Find where the given text appears and provide that cell's center as [X, Y] coordinate. 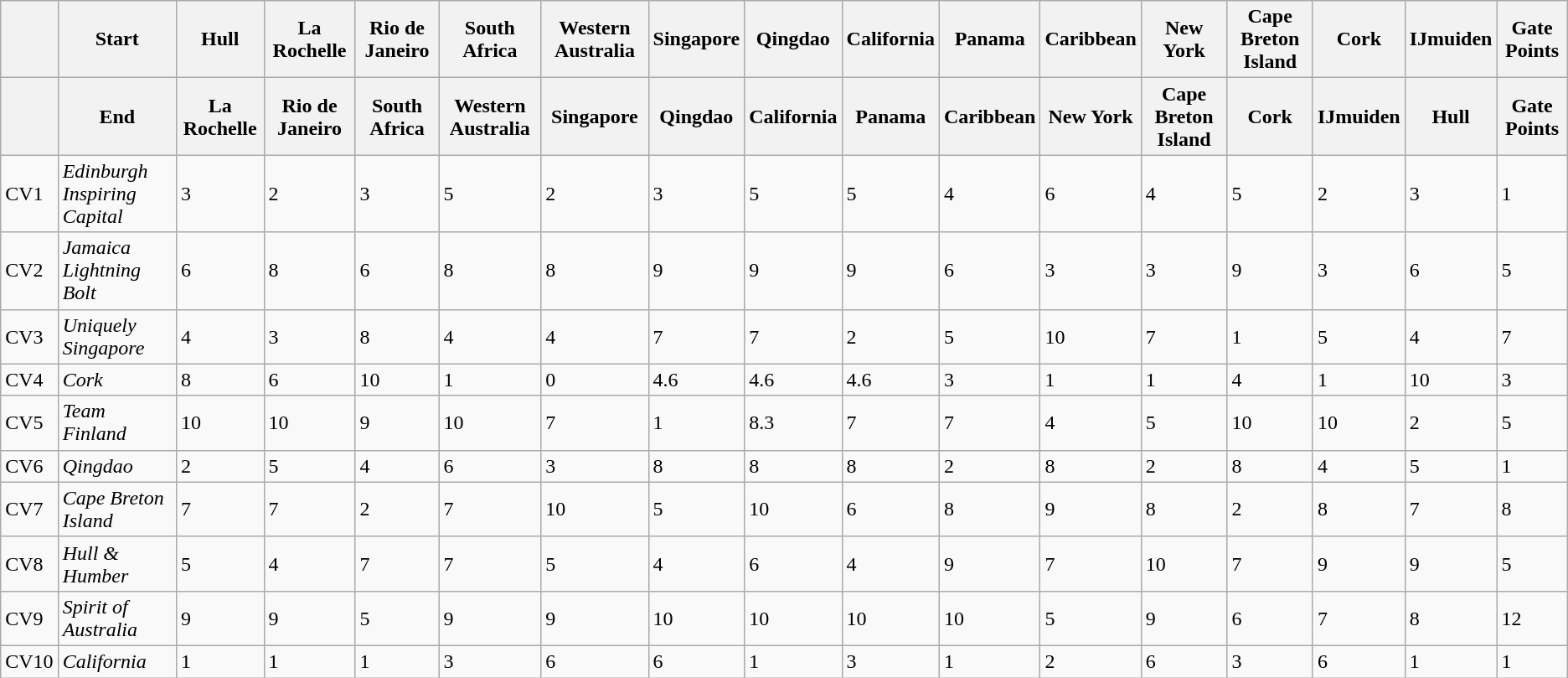
CV3 [29, 337]
CV6 [29, 466]
12 [1532, 618]
Edinburgh Inspiring Capital [117, 194]
CV8 [29, 563]
8.3 [793, 422]
Team Finland [117, 422]
Jamaica Lightning Bolt [117, 271]
CV9 [29, 618]
CV4 [29, 380]
CV5 [29, 422]
CV1 [29, 194]
Spirit of Australia [117, 618]
Hull & Humber [117, 563]
End [117, 116]
CV10 [29, 661]
0 [595, 380]
Uniquely Singapore [117, 337]
CV2 [29, 271]
CV7 [29, 510]
Start [117, 39]
